Provide the (x, y) coordinate of the cell's center where the given text is located.  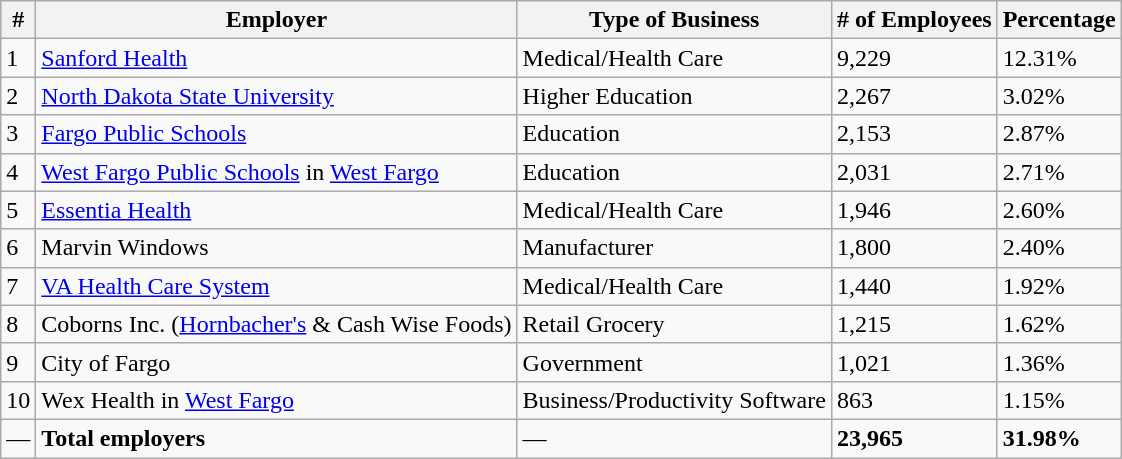
Essentia Health (276, 210)
1,440 (914, 286)
Total employers (276, 438)
City of Fargo (276, 362)
Higher Education (674, 96)
5 (18, 210)
1,021 (914, 362)
2.60% (1059, 210)
9,229 (914, 58)
Coborns Inc. (Hornbacher's & Cash Wise Foods) (276, 324)
Marvin Windows (276, 248)
863 (914, 400)
2.87% (1059, 134)
3.02% (1059, 96)
1,946 (914, 210)
2.71% (1059, 172)
North Dakota State University (276, 96)
9 (18, 362)
West Fargo Public Schools in West Fargo (276, 172)
4 (18, 172)
10 (18, 400)
6 (18, 248)
2,267 (914, 96)
# of Employees (914, 20)
1.92% (1059, 286)
2,031 (914, 172)
2 (18, 96)
23,965 (914, 438)
Wex Health in West Fargo (276, 400)
Type of Business (674, 20)
Business/Productivity Software (674, 400)
1.36% (1059, 362)
2,153 (914, 134)
1.15% (1059, 400)
# (18, 20)
Employer (276, 20)
8 (18, 324)
Sanford Health (276, 58)
1,800 (914, 248)
VA Health Care System (276, 286)
Fargo Public Schools (276, 134)
7 (18, 286)
1.62% (1059, 324)
12.31% (1059, 58)
1,215 (914, 324)
2.40% (1059, 248)
Government (674, 362)
Retail Grocery (674, 324)
Manufacturer (674, 248)
31.98% (1059, 438)
Percentage (1059, 20)
1 (18, 58)
3 (18, 134)
